Provide the [x, y] coordinate of the cell's center where the given text is located.  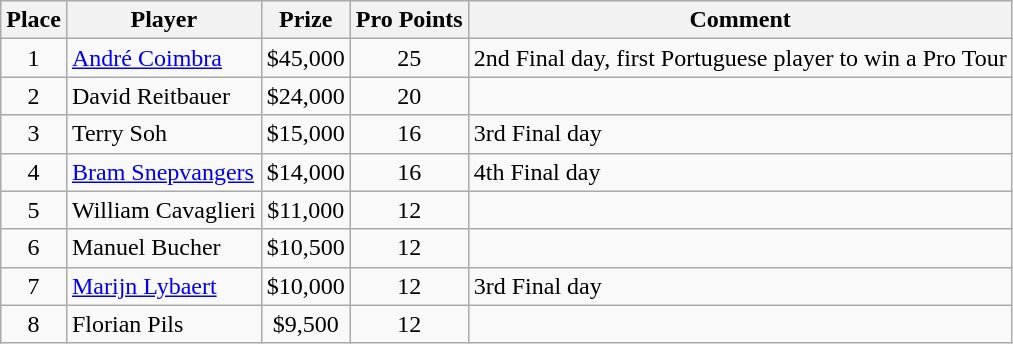
1 [34, 58]
$10,500 [306, 248]
Marijn Lybaert [164, 286]
Terry Soh [164, 134]
20 [409, 96]
2nd Final day, first Portuguese player to win a Pro Tour [740, 58]
$10,000 [306, 286]
$9,500 [306, 324]
2 [34, 96]
André Coimbra [164, 58]
Place [34, 20]
3 [34, 134]
Prize [306, 20]
Manuel Bucher [164, 248]
$14,000 [306, 172]
4 [34, 172]
4th Final day [740, 172]
7 [34, 286]
Comment [740, 20]
$24,000 [306, 96]
Bram Snepvangers [164, 172]
8 [34, 324]
Player [164, 20]
25 [409, 58]
$15,000 [306, 134]
6 [34, 248]
$11,000 [306, 210]
Pro Points [409, 20]
Florian Pils [164, 324]
$45,000 [306, 58]
William Cavaglieri [164, 210]
David Reitbauer [164, 96]
5 [34, 210]
